Return [x, y] of the center of cell containing provided text 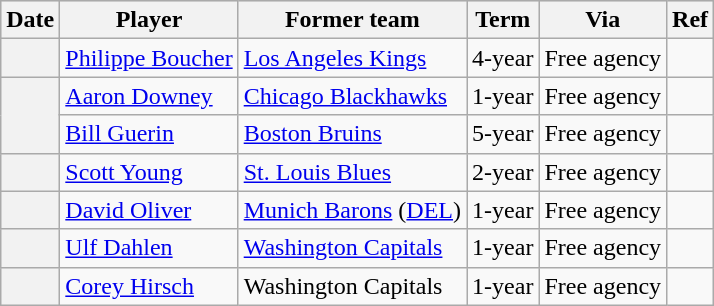
Bill Guerin [149, 134]
Philippe Boucher [149, 58]
Ref [690, 20]
Aaron Downey [149, 96]
5-year [503, 134]
Los Angeles Kings [352, 58]
4-year [503, 58]
Scott Young [149, 172]
Player [149, 20]
Ulf Dahlen [149, 248]
Corey Hirsch [149, 286]
2-year [503, 172]
Chicago Blackhawks [352, 96]
Term [503, 20]
Munich Barons (DEL) [352, 210]
Boston Bruins [352, 134]
Date [30, 20]
Former team [352, 20]
St. Louis Blues [352, 172]
Via [603, 20]
David Oliver [149, 210]
